Pinpoint the cell where the given text exists, returning its [X, Y] midpoint coordinate. 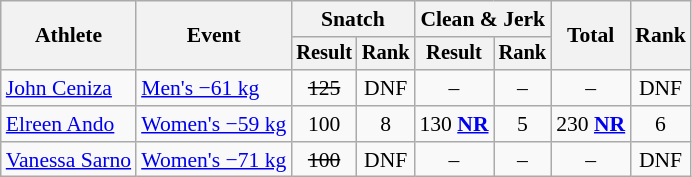
Event [214, 36]
Women's −59 kg [214, 124]
Men's −61 kg [214, 88]
Elreen Ando [68, 124]
125 [324, 88]
Athlete [68, 36]
6 [660, 124]
5 [523, 124]
130 NR [454, 124]
Total [590, 36]
230 NR [590, 124]
8 [386, 124]
Snatch [352, 19]
100 [324, 124]
John Ceniza [68, 88]
Clean & Jerk [482, 19]
